Determine the [X, Y] coordinate at the center of the cell enclosing the given text.  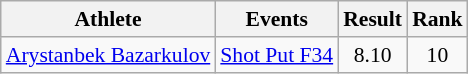
Rank [438, 19]
Shot Put F34 [276, 55]
Result [372, 19]
Arystanbek Bazarkulov [108, 55]
Athlete [108, 19]
Events [276, 19]
10 [438, 55]
8.10 [372, 55]
